Provide the (x, y) coordinate of the cell's center where the given text is located.  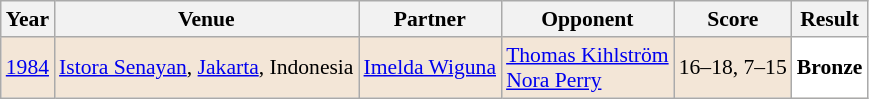
Bronze (830, 68)
Partner (430, 19)
16–18, 7–15 (733, 68)
Thomas Kihlström Nora Perry (588, 68)
Year (28, 19)
Score (733, 19)
Venue (206, 19)
Imelda Wiguna (430, 68)
Istora Senayan, Jakarta, Indonesia (206, 68)
Result (830, 19)
Opponent (588, 19)
1984 (28, 68)
